Extract the [x, y] coordinate from the center of the cell holding the provided text.  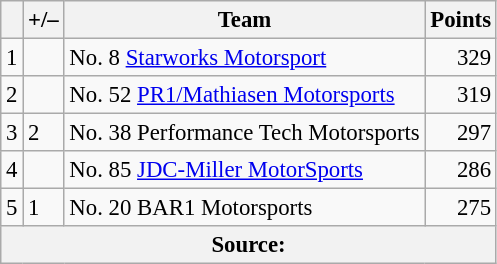
329 [460, 58]
Source: [249, 245]
+/– [44, 20]
297 [460, 133]
No. 38 Performance Tech Motorsports [244, 133]
3 [12, 133]
No. 20 BAR1 Motorsports [244, 208]
No. 85 JDC-Miller MotorSports [244, 170]
Team [244, 20]
286 [460, 170]
5 [12, 208]
Points [460, 20]
275 [460, 208]
4 [12, 170]
319 [460, 95]
No. 52 PR1/Mathiasen Motorsports [244, 95]
No. 8 Starworks Motorsport [244, 58]
